Capture the cell that displays the provided text and extract its [x, y] central coordinate. 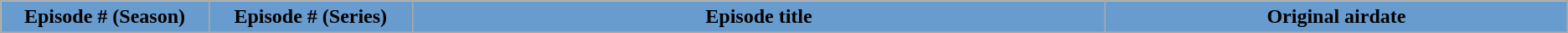
Episode title [759, 17]
Episode # (Series) [310, 17]
Episode # (Season) [105, 17]
Original airdate [1337, 17]
